Detect which cell encompasses the target text, then output its [X, Y] center coordinate. 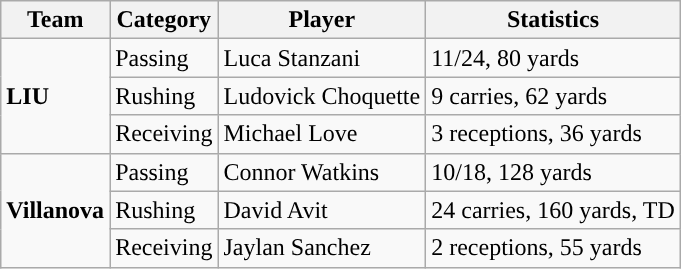
Category [164, 20]
Team [56, 20]
LIU [56, 96]
Jaylan Sanchez [322, 248]
Michael Love [322, 134]
Player [322, 20]
Statistics [554, 20]
11/24, 80 yards [554, 58]
2 receptions, 55 yards [554, 248]
David Avit [322, 210]
Villanova [56, 210]
9 carries, 62 yards [554, 96]
3 receptions, 36 yards [554, 134]
Luca Stanzani [322, 58]
Connor Watkins [322, 172]
24 carries, 160 yards, TD [554, 210]
Ludovick Choquette [322, 96]
10/18, 128 yards [554, 172]
